For the text-containing cell, return its midpoint in [x, y] coordinate format. 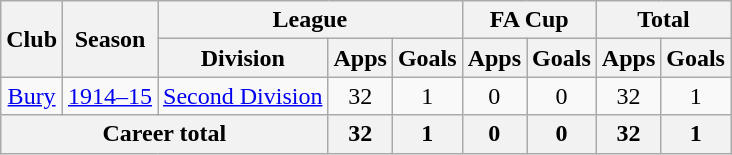
Total [663, 20]
Bury [32, 96]
Career total [164, 134]
FA Cup [529, 20]
Division [243, 58]
League [310, 20]
Club [32, 39]
Second Division [243, 96]
1914–15 [110, 96]
Season [110, 39]
